From the cell containing the given text, extract its center point as (X, Y) coordinate. 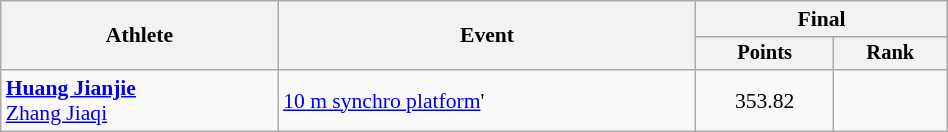
10 m synchro platform' (487, 100)
Final (822, 19)
Event (487, 36)
353.82 (764, 100)
Huang JianjieZhang Jiaqi (140, 100)
Points (764, 54)
Athlete (140, 36)
Rank (890, 54)
